For the text-containing cell, return its midpoint in [X, Y] coordinate format. 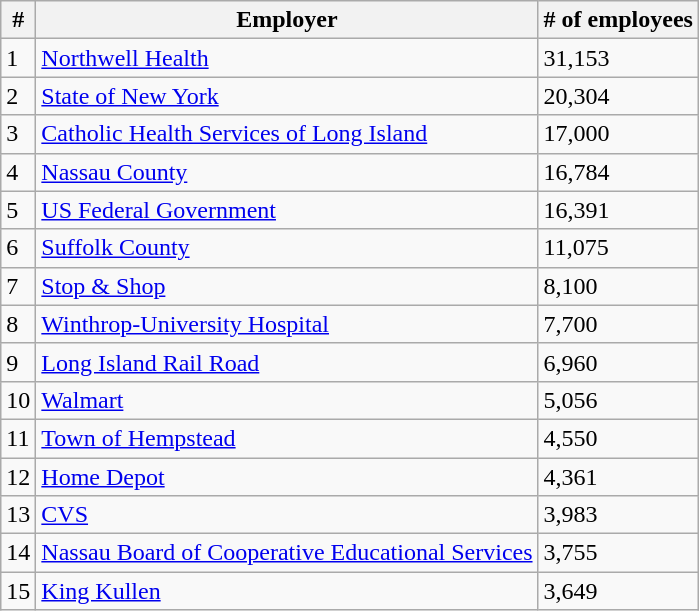
4 [18, 172]
12 [18, 477]
5 [18, 210]
# [18, 20]
9 [18, 362]
4,361 [618, 477]
20,304 [618, 96]
# of employees [618, 20]
Winthrop-University Hospital [287, 324]
13 [18, 515]
King Kullen [287, 591]
15 [18, 591]
Nassau County [287, 172]
14 [18, 553]
17,000 [618, 134]
Employer [287, 20]
6,960 [618, 362]
Long Island Rail Road [287, 362]
Catholic Health Services of Long Island [287, 134]
11 [18, 438]
1 [18, 58]
31,153 [618, 58]
Northwell Health [287, 58]
7,700 [618, 324]
3,755 [618, 553]
10 [18, 400]
8,100 [618, 286]
State of New York [287, 96]
3,983 [618, 515]
11,075 [618, 248]
Nassau Board of Cooperative Educational Services [287, 553]
Home Depot [287, 477]
16,391 [618, 210]
Walmart [287, 400]
Town of Hempstead [287, 438]
8 [18, 324]
7 [18, 286]
6 [18, 248]
Stop & Shop [287, 286]
16,784 [618, 172]
5,056 [618, 400]
Suffolk County [287, 248]
US Federal Government [287, 210]
CVS [287, 515]
3 [18, 134]
4,550 [618, 438]
3,649 [618, 591]
2 [18, 96]
